From the cell containing the given text, extract its center point as [x, y] coordinate. 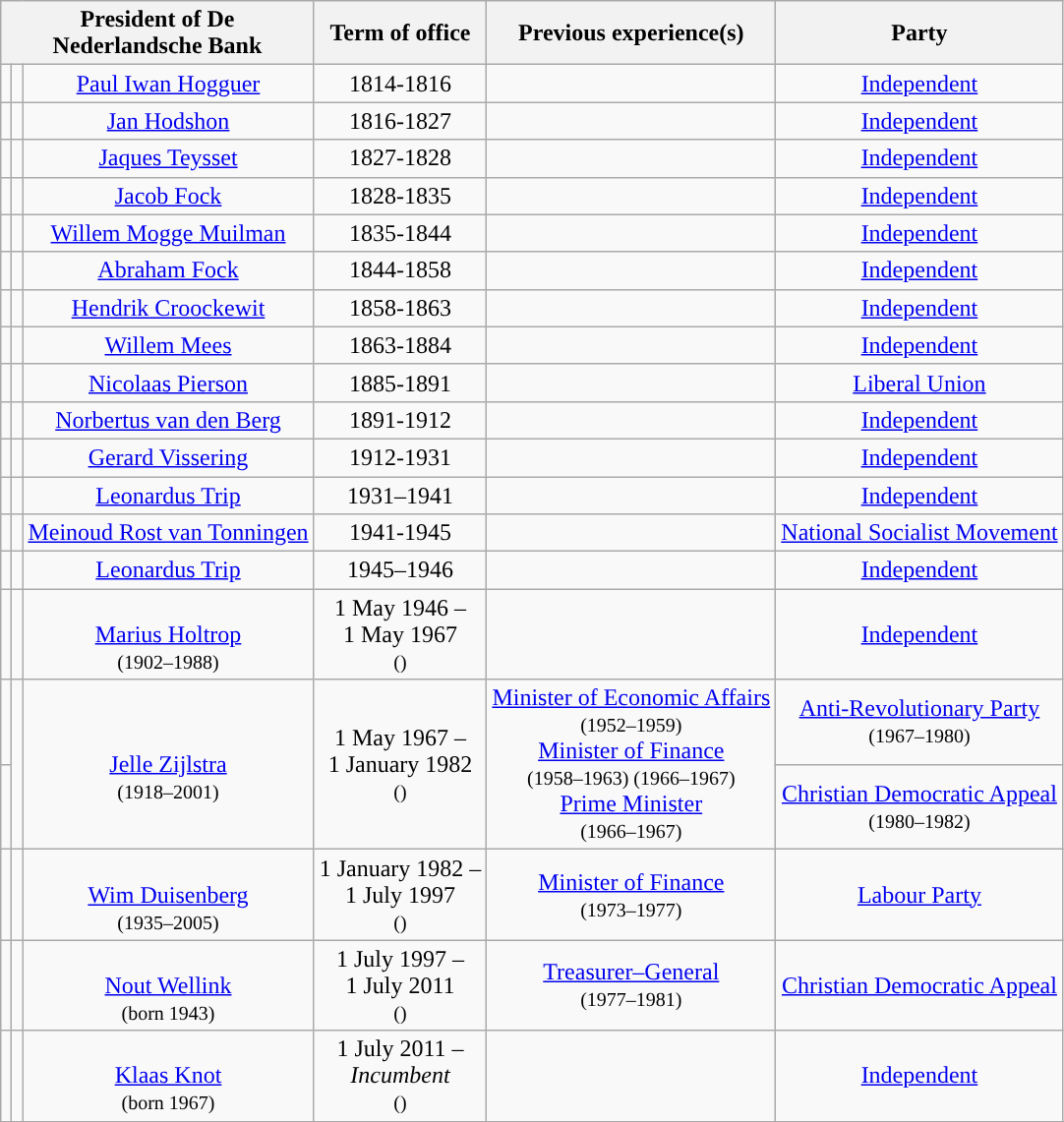
Meinoud Rost van Tonningen [168, 533]
1 January 1982 – 1 July 1997 () [400, 895]
Nout Wellink (born 1943) [168, 985]
Minister of Finance (1973–1977) [631, 895]
Jaques Teysset [168, 158]
1 May 1967 – 1 January 1982 () [400, 765]
Wim Duisenberg (1935–2005) [168, 895]
Gerard Vissering [168, 457]
1844-1858 [400, 270]
1858-1863 [400, 308]
1 July 2011 – Incumbent () [400, 1076]
1 May 1946 – 1 May 1967 () [400, 634]
Liberal Union [919, 383]
Jan Hodshon [168, 121]
1945–1946 [400, 570]
1 July 1997 – 1 July 2011 () [400, 985]
1931–1941 [400, 495]
Jelle Zijlstra (1918–2001) [168, 765]
Jacob Fock [168, 196]
Anti-Revolutionary Party (1967–1980) [919, 722]
1941-1945 [400, 533]
Marius Holtrop (1902–1988) [168, 634]
1828-1835 [400, 196]
Abraham Fock [168, 270]
1912-1931 [400, 457]
Previous experience(s) [631, 33]
Klaas Knot (born 1967) [168, 1076]
Christian Democratic Appeal [919, 985]
1827-1828 [400, 158]
1816-1827 [400, 121]
President of De Nederlandsche Bank [157, 33]
Party [919, 33]
Nicolaas Pierson [168, 383]
Willem Mees [168, 345]
1814-1816 [400, 84]
1863-1884 [400, 345]
Treasurer–General (1977–1981) [631, 985]
Norbertus van den Berg [168, 420]
Hendrik Croockewit [168, 308]
National Socialist Movement [919, 533]
Minister of Economic Affairs (1952–1959) Minister of Finance (1958–1963) (1966–1967) Prime Minister (1966–1967) [631, 765]
Christian Democratic Appeal (1980–1982) [919, 806]
Willem Mogge Muilman [168, 233]
Labour Party [919, 895]
Paul Iwan Hogguer [168, 84]
Term of office [400, 33]
1885-1891 [400, 383]
1835-1844 [400, 233]
1891-1912 [400, 420]
